Identify which cell holds the provided text, then report its (x, y) central coordinate. 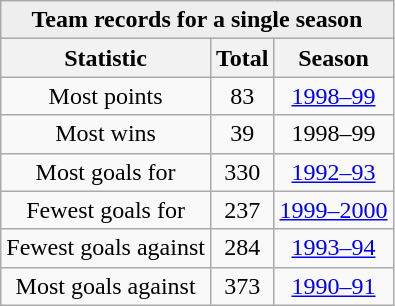
83 (242, 96)
237 (242, 210)
Most goals for (106, 172)
Season (334, 58)
1999–2000 (334, 210)
330 (242, 172)
Total (242, 58)
39 (242, 134)
Team records for a single season (197, 20)
Most wins (106, 134)
Most points (106, 96)
1992–93 (334, 172)
373 (242, 286)
1993–94 (334, 248)
Most goals against (106, 286)
Fewest goals against (106, 248)
1990–91 (334, 286)
284 (242, 248)
Fewest goals for (106, 210)
Statistic (106, 58)
